Provide the (X, Y) coordinate of the cell's center where the given text is located.  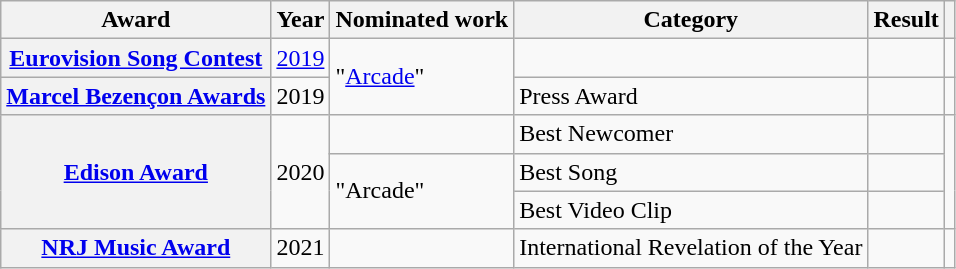
Eurovision Song Contest (136, 58)
Marcel Bezençon Awards (136, 96)
2021 (300, 248)
Edison Award (136, 172)
2020 (300, 172)
Best Newcomer (691, 134)
Year (300, 20)
Best Video Clip (691, 210)
Press Award (691, 96)
Nominated work (422, 20)
Best Song (691, 172)
International Revelation of the Year (691, 248)
Category (691, 20)
Result (906, 20)
NRJ Music Award (136, 248)
Award (136, 20)
